Capture the cell that displays the provided text and extract its [X, Y] central coordinate. 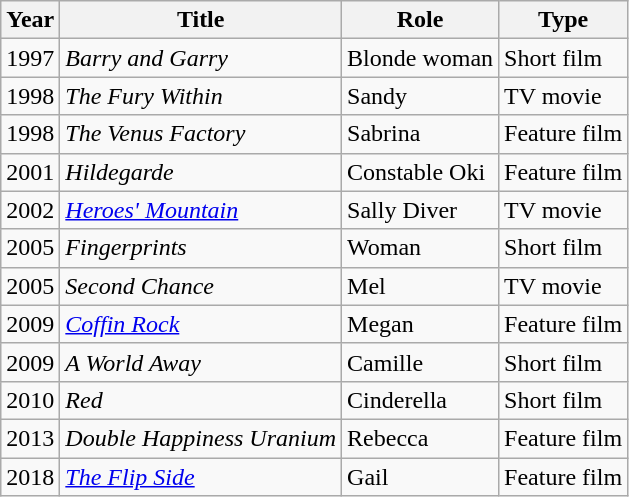
Mel [420, 286]
2010 [30, 400]
Sandy [420, 96]
Sally Diver [420, 210]
Coffin Rock [201, 324]
2001 [30, 172]
Year [30, 20]
1997 [30, 58]
Blonde woman [420, 58]
Role [420, 20]
Rebecca [420, 438]
Sabrina [420, 134]
Barry and Garry [201, 58]
Heroes' Mountain [201, 210]
Title [201, 20]
Camille [420, 362]
A World Away [201, 362]
2013 [30, 438]
Type [564, 20]
The Venus Factory [201, 134]
2018 [30, 477]
The Flip Side [201, 477]
Double Happiness Uranium [201, 438]
Second Chance [201, 286]
Constable Oki [420, 172]
Cinderella [420, 400]
Gail [420, 477]
2002 [30, 210]
Megan [420, 324]
Fingerprints [201, 248]
Woman [420, 248]
Red [201, 400]
The Fury Within [201, 96]
Hildegarde [201, 172]
